Provide the [X, Y] coordinate of the cell's center where the given text is located.  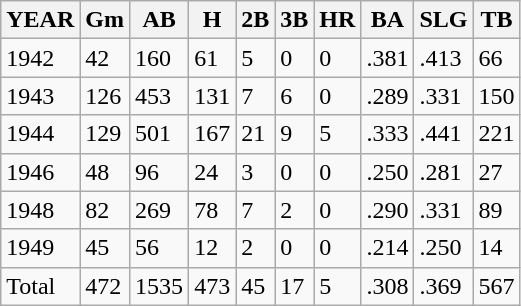
.441 [444, 134]
1942 [40, 58]
9 [294, 134]
6 [294, 96]
96 [160, 172]
61 [212, 58]
12 [212, 248]
.214 [388, 248]
221 [496, 134]
27 [496, 172]
131 [212, 96]
269 [160, 210]
2B [256, 20]
501 [160, 134]
48 [105, 172]
150 [496, 96]
Total [40, 286]
1948 [40, 210]
160 [160, 58]
BA [388, 20]
453 [160, 96]
.281 [444, 172]
42 [105, 58]
78 [212, 210]
AB [160, 20]
.333 [388, 134]
473 [212, 286]
Gm [105, 20]
1535 [160, 286]
21 [256, 134]
3B [294, 20]
14 [496, 248]
3 [256, 172]
1943 [40, 96]
HR [338, 20]
.290 [388, 210]
129 [105, 134]
SLG [444, 20]
TB [496, 20]
1946 [40, 172]
.381 [388, 58]
.289 [388, 96]
472 [105, 286]
89 [496, 210]
567 [496, 286]
1949 [40, 248]
.369 [444, 286]
24 [212, 172]
H [212, 20]
1944 [40, 134]
66 [496, 58]
167 [212, 134]
.308 [388, 286]
126 [105, 96]
56 [160, 248]
.413 [444, 58]
17 [294, 286]
82 [105, 210]
YEAR [40, 20]
